Scan for the cell matching the given text and deliver its [X, Y] coordinate at center. 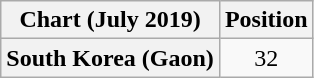
32 [266, 58]
Chart (July 2019) [110, 20]
South Korea (Gaon) [110, 58]
Position [266, 20]
